Extract the [x, y] coordinate from the center of the cell holding the provided text.  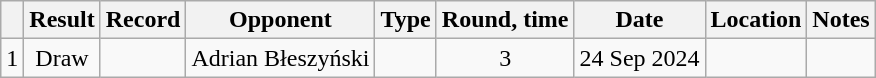
1 [12, 58]
Round, time [505, 20]
Opponent [280, 20]
3 [505, 58]
Adrian Błeszyński [280, 58]
Result [62, 20]
Type [406, 20]
Location [756, 20]
Draw [62, 58]
24 Sep 2024 [640, 58]
Record [143, 20]
Notes [841, 20]
Date [640, 20]
